Detect which cell encompasses the target text, then output its (x, y) center coordinate. 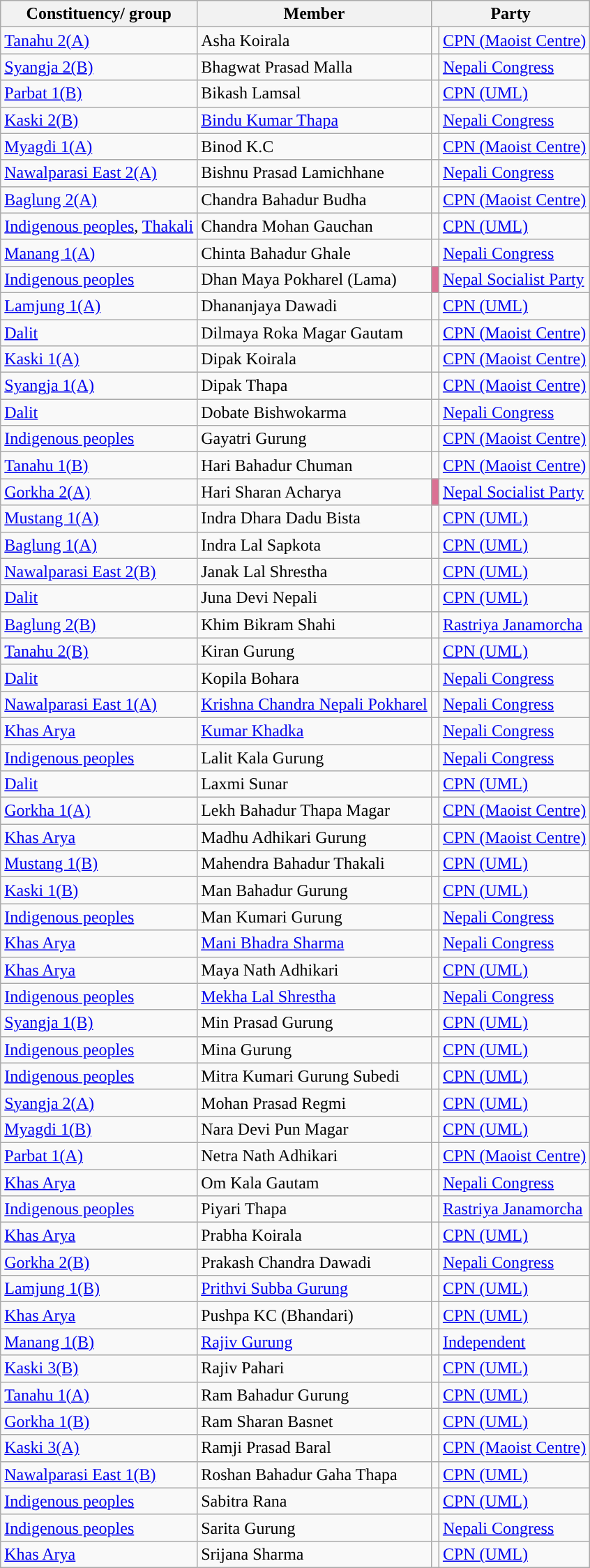
Asha Koirala (315, 40)
Tanahu 2(A) (99, 40)
Party (510, 14)
Lalit Kala Gurung (315, 757)
Nara Devi Pun Magar (315, 1129)
Mustang 1(A) (99, 518)
Rajiv Gurung (315, 1342)
Ramji Prasad Baral (315, 1448)
Indra Lal Sapkota (315, 545)
Kaski 1(B) (99, 890)
Chandra Mohan Gauchan (315, 226)
Kopila Bohara (315, 678)
Mekha Lal Shrestha (315, 996)
Myagdi 1(B) (99, 1129)
Chandra Bahadur Budha (315, 200)
Tanahu 1(B) (99, 465)
Om Kala Gautam (315, 1183)
Piyari Thapa (315, 1209)
Lamjung 1(A) (99, 306)
Gorkha 2(A) (99, 492)
Prabha Koirala (315, 1236)
Prithvi Subba Gurung (315, 1289)
Janak Lal Shrestha (315, 572)
Kaski 3(B) (99, 1368)
Netra Nath Adhikari (315, 1156)
Mahendra Bahadur Thakali (315, 864)
Myagdi 1(A) (99, 147)
Nawalparasi East 2(A) (99, 173)
Bikash Lamsal (315, 94)
Member (315, 14)
Gorkha 1(B) (99, 1421)
Min Prasad Gurung (315, 1023)
Kiran Gurung (315, 651)
Kaski 3(A) (99, 1448)
Indigenous peoples, Thakali (99, 226)
Mani Bhadra Sharma (315, 943)
Syangja 2(A) (99, 1103)
Sarita Gurung (315, 1528)
Srijana Sharma (315, 1554)
Syangja 1(B) (99, 1023)
Manang 1(B) (99, 1342)
Baglung 1(A) (99, 545)
Dhananjaya Dawadi (315, 306)
Dilmaya Roka Magar Gautam (315, 333)
Mina Gurung (315, 1050)
Tanahu 1(A) (99, 1395)
Man Bahadur Gurung (315, 890)
Parbat 1(A) (99, 1156)
Kaski 2(B) (99, 120)
Manang 1(A) (99, 253)
Parbat 1(B) (99, 94)
Dobate Bishwokarma (315, 412)
Lamjung 1(B) (99, 1289)
Hari Bahadur Chuman (315, 465)
Kaski 1(A) (99, 359)
Bindu Kumar Thapa (315, 120)
Madhu Adhikari Gurung (315, 837)
Man Kumari Gurung (315, 917)
Gayatri Gurung (315, 439)
Gorkha 2(B) (99, 1262)
Roshan Bahadur Gaha Thapa (315, 1474)
Krishna Chandra Nepali Pokharel (315, 704)
Hari Sharan Acharya (315, 492)
Lekh Bahadur Thapa Magar (315, 811)
Mustang 1(B) (99, 864)
Dhan Maya Pokharel (Lama) (315, 279)
Syangja 1(A) (99, 386)
Maya Nath Adhikari (315, 970)
Gorkha 1(A) (99, 811)
Chinta Bahadur Ghale (315, 253)
Binod K.C (315, 147)
Mohan Prasad Regmi (315, 1103)
Constituency/ group (99, 14)
Tanahu 2(B) (99, 651)
Khim Bikram Shahi (315, 625)
Pushpa KC (Bhandari) (315, 1315)
Indra Dhara Dadu Bista (315, 518)
Nawalparasi East 1(B) (99, 1474)
Nawalparasi East 1(A) (99, 704)
Baglung 2(B) (99, 625)
Bishnu Prasad Lamichhane (315, 173)
Dipak Thapa (315, 386)
Laxmi Sunar (315, 784)
Juna Devi Nepali (315, 598)
Ram Bahadur Gurung (315, 1395)
Bhagwat Prasad Malla (315, 67)
Mitra Kumari Gurung Subedi (315, 1076)
Syangja 2(B) (99, 67)
Baglung 2(A) (99, 200)
Independent (514, 1342)
Dipak Koirala (315, 359)
Rajiv Pahari (315, 1368)
Ram Sharan Basnet (315, 1421)
Nawalparasi East 2(B) (99, 572)
Sabitra Rana (315, 1501)
Prakash Chandra Dawadi (315, 1262)
Kumar Khadka (315, 731)
